Return the [X, Y] coordinate for the center point of the cell that contains the specified text.  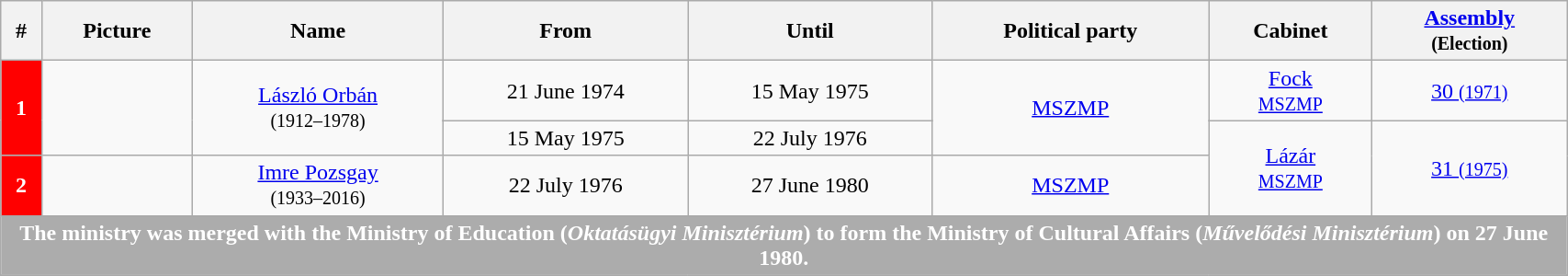
Assembly(Election) [1470, 31]
From [566, 31]
Cabinet [1291, 31]
21 June 1974 [566, 90]
1 [21, 109]
2 [21, 186]
Political party [1071, 31]
Name [318, 31]
30 (1971) [1470, 90]
FockMSZMP [1291, 90]
Until [810, 31]
Imre Pozsgay(1933–2016) [318, 186]
Picture [117, 31]
27 June 1980 [810, 186]
László Orbán(1912–1978) [318, 109]
# [21, 31]
LázárMSZMP [1291, 167]
31 (1975) [1470, 167]
